Locate the cell with the specified text and output its [X, Y] center coordinate. 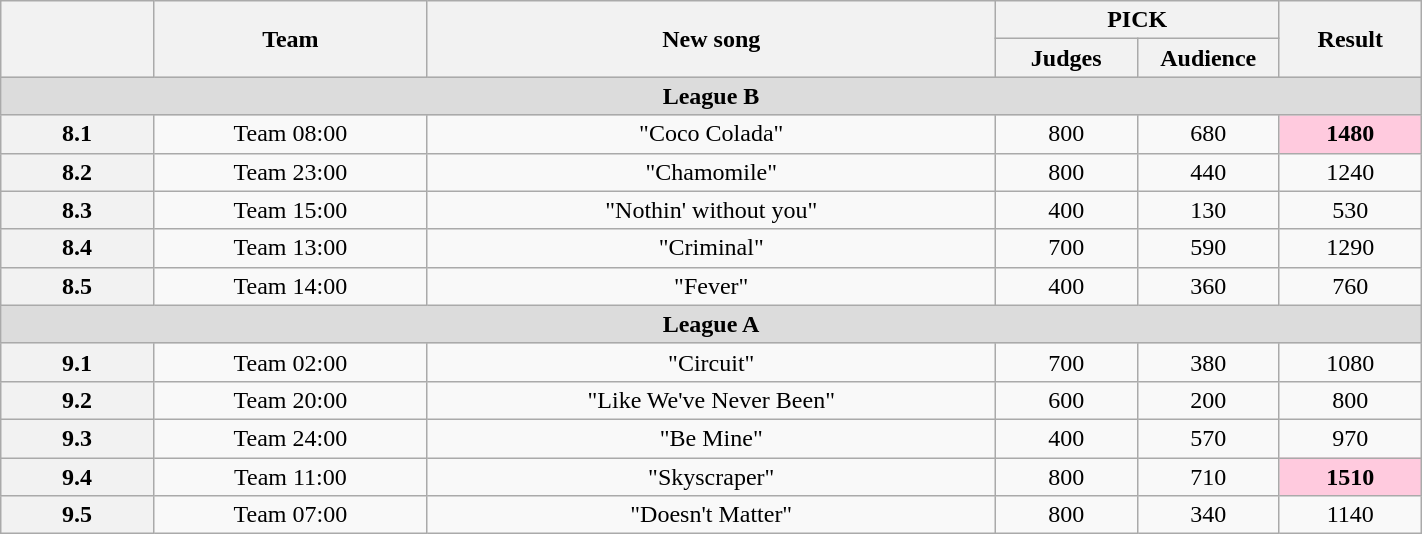
League B [711, 96]
1480 [1350, 134]
Team 24:00 [290, 438]
Audience [1208, 58]
"Nothin' without you" [711, 210]
8.1 [78, 134]
"Criminal" [711, 248]
Team [290, 39]
"Chamomile" [711, 172]
New song [711, 39]
8.5 [78, 286]
130 [1208, 210]
Team 20:00 [290, 400]
"Be Mine" [711, 438]
9.4 [78, 477]
9.1 [78, 362]
"Like We've Never Been" [711, 400]
Team 13:00 [290, 248]
380 [1208, 362]
9.3 [78, 438]
"Circuit" [711, 362]
1080 [1350, 362]
570 [1208, 438]
600 [1066, 400]
9.5 [78, 515]
Team 23:00 [290, 172]
9.2 [78, 400]
710 [1208, 477]
Judges [1066, 58]
590 [1208, 248]
Team 02:00 [290, 362]
PICK [1137, 20]
1140 [1350, 515]
Team 11:00 [290, 477]
8.3 [78, 210]
360 [1208, 286]
680 [1208, 134]
"Skyscraper" [711, 477]
Result [1350, 39]
"Fever" [711, 286]
"Coco Colada" [711, 134]
Team 08:00 [290, 134]
Team 14:00 [290, 286]
1510 [1350, 477]
1240 [1350, 172]
200 [1208, 400]
530 [1350, 210]
8.4 [78, 248]
8.2 [78, 172]
440 [1208, 172]
970 [1350, 438]
"Doesn't Matter" [711, 515]
League A [711, 324]
Team 15:00 [290, 210]
340 [1208, 515]
Team 07:00 [290, 515]
1290 [1350, 248]
760 [1350, 286]
